Find where the given text appears and provide that cell's center as [X, Y] coordinate. 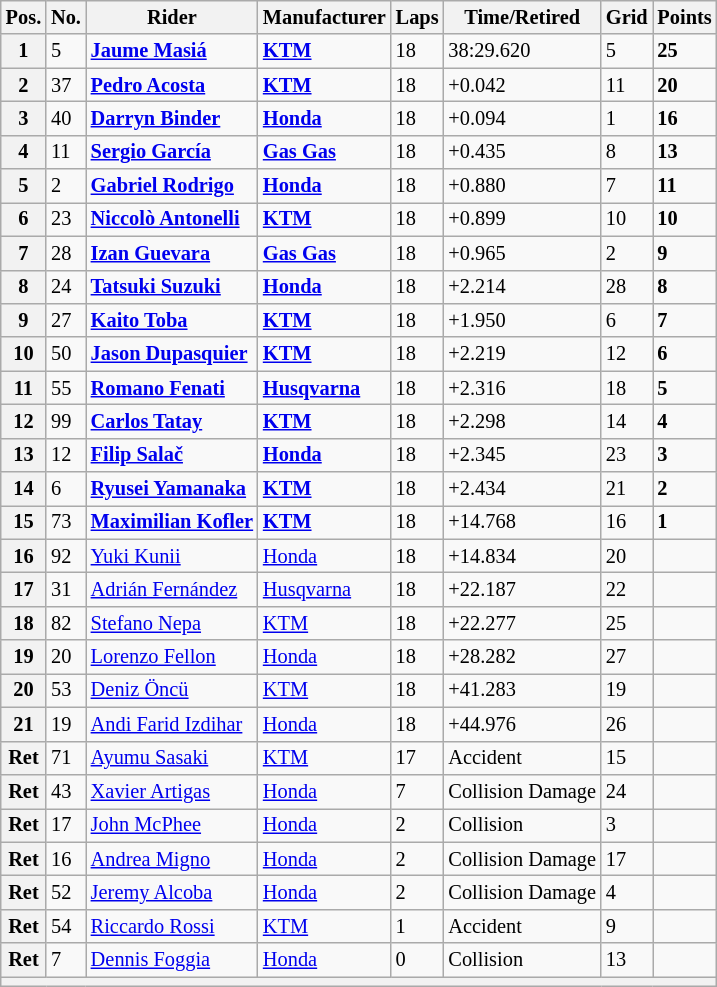
+0.094 [522, 118]
Jason Dupasquier [172, 354]
Pedro Acosta [172, 85]
Andi Farid Izdihar [172, 724]
0 [418, 960]
52 [66, 892]
+2.316 [522, 388]
31 [66, 589]
53 [66, 690]
+14.834 [522, 556]
73 [66, 522]
Dennis Foggia [172, 960]
John McPhee [172, 825]
Ryusei Yamanaka [172, 489]
+0.965 [522, 253]
22 [627, 589]
Tatsuki Suzuki [172, 287]
Riccardo Rossi [172, 926]
Ayumu Sasaki [172, 758]
Gabriel Rodrigo [172, 186]
Darryn Binder [172, 118]
Pos. [24, 17]
Stefano Nepa [172, 623]
Kaito Toba [172, 320]
+22.277 [522, 623]
99 [66, 421]
Lorenzo Fellon [172, 657]
40 [66, 118]
+0.880 [522, 186]
+2.219 [522, 354]
Jeremy Alcoba [172, 892]
Carlos Tatay [172, 421]
Xavier Artigas [172, 791]
82 [66, 623]
Points [685, 17]
+0.042 [522, 85]
Adrián Fernández [172, 589]
71 [66, 758]
+41.283 [522, 690]
Deniz Öncü [172, 690]
Manufacturer [324, 17]
+28.282 [522, 657]
37 [66, 85]
26 [627, 724]
+0.435 [522, 152]
+14.768 [522, 522]
+44.976 [522, 724]
55 [66, 388]
43 [66, 791]
54 [66, 926]
Laps [418, 17]
50 [66, 354]
Andrea Migno [172, 859]
+22.187 [522, 589]
Time/Retired [522, 17]
Niccolò Antonelli [172, 219]
+2.298 [522, 421]
+2.434 [522, 489]
+0.899 [522, 219]
38:29.620 [522, 51]
No. [66, 17]
Jaume Masiá [172, 51]
+1.950 [522, 320]
Rider [172, 17]
Grid [627, 17]
92 [66, 556]
+2.345 [522, 455]
Maximilian Kofler [172, 522]
+2.214 [522, 287]
Filip Salač [172, 455]
Izan Guevara [172, 253]
Romano Fenati [172, 388]
Sergio García [172, 152]
Yuki Kunii [172, 556]
